For the text-containing cell, return its midpoint in (x, y) coordinate format. 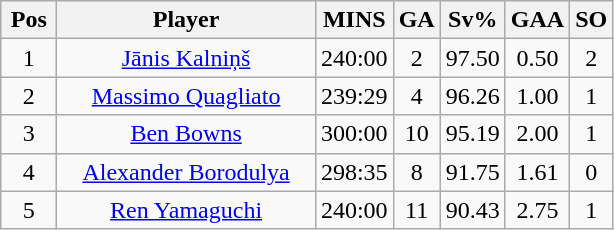
1.61 (537, 172)
90.43 (472, 210)
GA (416, 20)
Sv% (472, 20)
8 (416, 172)
11 (416, 210)
2.00 (537, 134)
10 (416, 134)
300:00 (354, 134)
95.19 (472, 134)
298:35 (354, 172)
1.00 (537, 96)
Jānis Kalniņš (186, 58)
Massimo Quagliato (186, 96)
2.75 (537, 210)
5 (29, 210)
91.75 (472, 172)
GAA (537, 20)
SO (592, 20)
0.50 (537, 58)
3 (29, 134)
Alexander Borodulya (186, 172)
Player (186, 20)
97.50 (472, 58)
239:29 (354, 96)
0 (592, 172)
MINS (354, 20)
Ren Yamaguchi (186, 210)
Ben Bowns (186, 134)
Pos (29, 20)
96.26 (472, 96)
